Scan for the cell matching the given text and deliver its [x, y] coordinate at center. 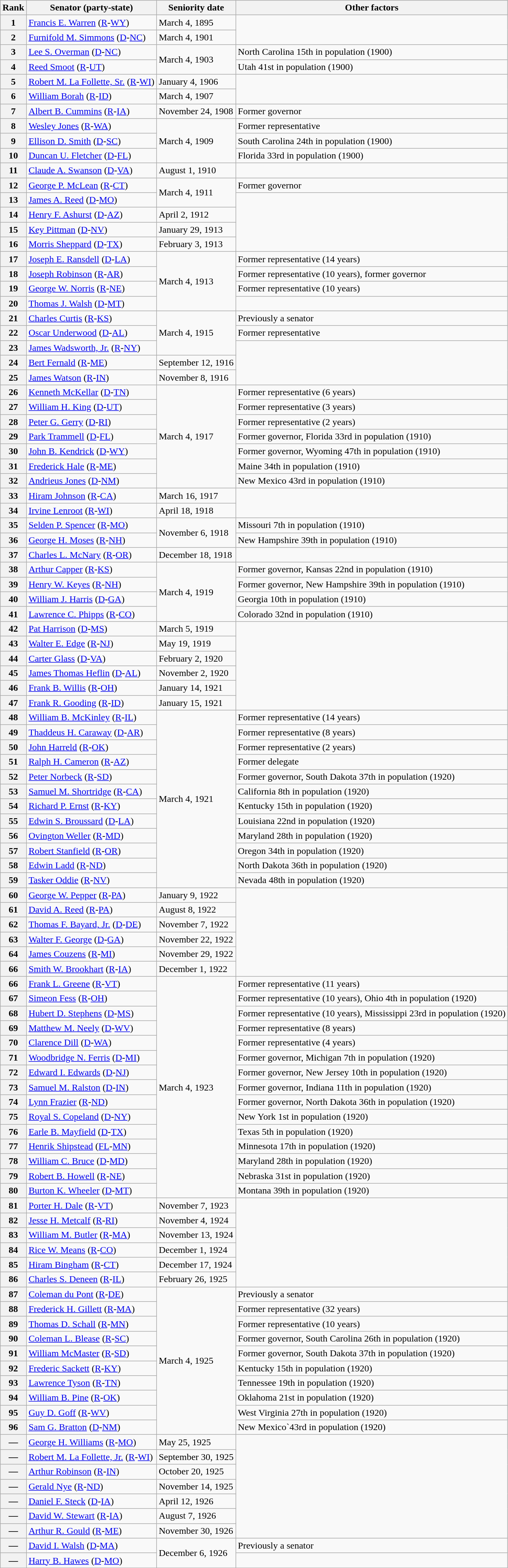
Furnifold M. Simmons (D-NC) [92, 37]
Colorado 32nd in population (1910) [372, 614]
20 [13, 303]
Claude A. Swanson (D-VA) [92, 170]
Duncan U. Fletcher (D-FL) [92, 155]
94 [13, 1398]
1 [13, 23]
Former governor, Kansas 22nd in population (1910) [372, 570]
7 [13, 111]
62 [13, 925]
Edwin Ladd (R-ND) [92, 865]
38 [13, 570]
December 18, 1918 [196, 555]
Peter Norbeck (R-SD) [92, 777]
Former governor, New Hampshire 39th in population (1910) [372, 584]
November 24, 1908 [196, 111]
Former representative (10 years), Mississippi 23rd in population (1920) [372, 1013]
November 22, 1922 [196, 939]
29 [13, 437]
March 4, 1921 [196, 799]
George H. Williams (R-MO) [92, 1442]
January 9, 1922 [196, 895]
George P. McLean (R-CT) [92, 185]
William Borah (R-ID) [92, 96]
Woodbridge N. Ferris (D-MI) [92, 1058]
Former representative (32 years) [372, 1309]
Gerald Nye (R-ND) [92, 1486]
78 [13, 1161]
West Virginia 27th in population (1920) [372, 1413]
Joseph E. Ransdell (D-LA) [92, 259]
6 [13, 96]
12 [13, 185]
William J. Harris (D-GA) [92, 599]
Thomas J. Walsh (D-MT) [92, 303]
68 [13, 1013]
Coleman du Pont (R-DE) [92, 1294]
Tasker Oddie (R-NV) [92, 880]
Texas 5th in population (1920) [372, 1132]
November 14, 1925 [196, 1486]
James Watson (R-IN) [92, 377]
81 [13, 1206]
76 [13, 1132]
James Wadsworth, Jr. (R-NY) [92, 348]
Key Pittman (D-NV) [92, 230]
Minnesota 17th in population (1920) [372, 1146]
Tennessee 19th in population (1920) [372, 1383]
13 [13, 200]
December 6, 1926 [196, 1553]
Former governor, New Jersey 10th in population (1920) [372, 1072]
Ovington Weller (R-MD) [92, 836]
Peter G. Gerry (D-RI) [92, 422]
Former governor, Indiana 11th in population (1920) [372, 1087]
21 [13, 318]
April 12, 1926 [196, 1501]
32 [13, 481]
Frederick Hale (R-ME) [92, 466]
September 30, 1925 [196, 1457]
March 4, 1909 [196, 141]
March 4, 1907 [196, 96]
Hubert D. Stephens (D-MS) [92, 1013]
New Mexico 43rd in population (1910) [372, 481]
December 17, 1924 [196, 1265]
Walter F. George (D-GA) [92, 939]
Charles L. McNary (R-OR) [92, 555]
82 [13, 1220]
69 [13, 1028]
54 [13, 806]
47 [13, 703]
April 18, 1918 [196, 510]
April 2, 1912 [196, 215]
89 [13, 1324]
36 [13, 540]
August 1, 1910 [196, 170]
William C. Bruce (D-MD) [92, 1161]
February 2, 1920 [196, 659]
Senator (party-state) [92, 8]
Florida 33rd in population (1900) [372, 155]
Thaddeus H. Caraway (D-AR) [92, 732]
Burton K. Wheeler (D-MT) [92, 1191]
Former representative (10 years), Ohio 4th in population (1920) [372, 998]
Royal S. Copeland (D-NY) [92, 1117]
Louisiana 22nd in population (1920) [372, 821]
November 7, 1922 [196, 925]
Former governor, Michigan 7th in population (1920) [372, 1058]
May 25, 1925 [196, 1442]
16 [13, 244]
November 8, 1916 [196, 377]
New York 1st in population (1920) [372, 1117]
79 [13, 1176]
Maine 34th in population (1910) [372, 466]
Reed Smoot (R-UT) [92, 67]
Former governor, North Dakota 36th in population (1920) [372, 1102]
28 [13, 422]
15 [13, 230]
Arthur Robinson (R-IN) [92, 1472]
Henrik Shipstead (FL-MN) [92, 1146]
November 4, 1924 [196, 1220]
Lynn Frazier (R-ND) [92, 1102]
March 4, 1925 [196, 1361]
10 [13, 155]
83 [13, 1235]
January 29, 1913 [196, 230]
Hiram Bingham (R-CT) [92, 1265]
March 4, 1923 [196, 1087]
January 15, 1921 [196, 703]
Robert M. La Follette, Jr. (R-WI) [92, 1457]
Selden P. Spencer (R-MO) [92, 525]
November 2, 1920 [196, 673]
March 4, 1919 [196, 592]
Irvine Lenroot (R-WI) [92, 510]
Wesley Jones (R-WA) [92, 126]
Henry W. Keyes (R-NH) [92, 584]
September 12, 1916 [196, 362]
30 [13, 451]
December 1, 1924 [196, 1250]
February 3, 1913 [196, 244]
11 [13, 170]
Ralph H. Cameron (R-AZ) [92, 762]
Carter Glass (D-VA) [92, 659]
25 [13, 377]
Samuel M. Ralston (D-IN) [92, 1087]
90 [13, 1338]
Clarence Dill (D-WA) [92, 1043]
19 [13, 289]
California 8th in population (1920) [372, 791]
34 [13, 510]
Porter H. Dale (R-VT) [92, 1206]
November 6, 1918 [196, 533]
March 4, 1903 [196, 59]
February 26, 1925 [196, 1279]
South Carolina 24th in population (1900) [372, 141]
Lawrence C. Phipps (R-CO) [92, 614]
March 4, 1895 [196, 23]
North Carolina 15th in population (1900) [372, 52]
John B. Kendrick (D-WY) [92, 451]
Charles S. Deneen (R-IL) [92, 1279]
74 [13, 1102]
37 [13, 555]
May 19, 1919 [196, 643]
March 4, 1911 [196, 193]
71 [13, 1058]
Hiram Johnson (R-CA) [92, 496]
January 14, 1921 [196, 688]
56 [13, 836]
Robert M. La Follette, Sr. (R-WI) [92, 82]
Missouri 7th in population (1910) [372, 525]
November 29, 1922 [196, 954]
Andrieus Jones (D-NM) [92, 481]
31 [13, 466]
Former governor, Florida 33rd in population (1910) [372, 437]
Earle B. Mayfield (D-TX) [92, 1132]
48 [13, 718]
Sam G. Bratton (D-NM) [92, 1427]
Lee S. Overman (D-NC) [92, 52]
14 [13, 215]
Arthur Capper (R-KS) [92, 570]
Samuel M. Shortridge (R-CA) [92, 791]
Edwin S. Broussard (D-LA) [92, 821]
David A. Reed (R-PA) [92, 910]
David I. Walsh (D-MA) [92, 1545]
Oscar Underwood (D-AL) [92, 333]
40 [13, 599]
Seniority date [196, 8]
Former representative (3 years) [372, 407]
60 [13, 895]
Frank R. Gooding (R-ID) [92, 703]
4 [13, 67]
August 7, 1926 [196, 1516]
Daniel F. Steck (D-IA) [92, 1501]
70 [13, 1043]
David W. Stewart (R-IA) [92, 1516]
46 [13, 688]
44 [13, 659]
March 4, 1915 [196, 333]
73 [13, 1087]
Thomas F. Bayard, Jr. (D-DE) [92, 925]
Matthew M. Neely (D-WV) [92, 1028]
North Dakota 36th in population (1920) [372, 865]
Former representative (10 years), former governor [372, 274]
43 [13, 643]
52 [13, 777]
59 [13, 880]
Albert B. Cummins (R-IA) [92, 111]
Rank [13, 8]
Jesse H. Metcalf (R-RI) [92, 1220]
3 [13, 52]
84 [13, 1250]
95 [13, 1413]
Former governor, Wyoming 47th in population (1910) [372, 451]
January 4, 1906 [196, 82]
Georgia 10th in population (1910) [372, 599]
85 [13, 1265]
Frank L. Greene (R-VT) [92, 984]
42 [13, 629]
William B. Pine (R-OK) [92, 1398]
Montana 39th in population (1920) [372, 1191]
61 [13, 910]
75 [13, 1117]
Arthur R. Gould (R-ME) [92, 1531]
November 7, 1923 [196, 1206]
December 1, 1922 [196, 969]
James A. Reed (D-MO) [92, 200]
James Couzens (R-MI) [92, 954]
Coleman L. Blease (R-SC) [92, 1338]
Harry B. Hawes (D-MO) [92, 1560]
New Mexico`43rd in population (1920) [372, 1427]
Former representative (6 years) [372, 392]
49 [13, 732]
18 [13, 274]
William H. King (D-UT) [92, 407]
August 8, 1922 [196, 910]
Oregon 34th in population (1920) [372, 850]
Frank B. Willis (R-OH) [92, 688]
John Harreld (R-OK) [92, 747]
Bert Fernald (R-ME) [92, 362]
2 [13, 37]
64 [13, 954]
87 [13, 1294]
22 [13, 333]
November 30, 1926 [196, 1531]
57 [13, 850]
50 [13, 747]
Francis E. Warren (R-WY) [92, 23]
17 [13, 259]
72 [13, 1072]
Joseph Robinson (R-AR) [92, 274]
Former delegate [372, 762]
Smith W. Brookhart (R-IA) [92, 969]
Richard P. Ernst (R-KY) [92, 806]
63 [13, 939]
Robert Stanfield (R-OR) [92, 850]
91 [13, 1353]
Other factors [372, 8]
Kenneth McKellar (D-TN) [92, 392]
Former governor, South Carolina 26th in population (1920) [372, 1338]
Ellison D. Smith (D-SC) [92, 141]
Former representative (11 years) [372, 984]
Edward I. Edwards (D-NJ) [92, 1072]
October 20, 1925 [196, 1472]
George W. Pepper (R-PA) [92, 895]
Park Trammell (D-FL) [92, 437]
March 4, 1917 [196, 436]
Nebraska 31st in population (1920) [372, 1176]
George H. Moses (R-NH) [92, 540]
Guy D. Goff (R-WV) [92, 1413]
96 [13, 1427]
Lawrence Tyson (R-TN) [92, 1383]
Henry F. Ashurst (D-AZ) [92, 215]
Utah 41st in population (1900) [372, 67]
80 [13, 1191]
33 [13, 496]
86 [13, 1279]
New Hampshire 39th in population (1910) [372, 540]
27 [13, 407]
53 [13, 791]
Frederic Sackett (R-KY) [92, 1368]
March 4, 1901 [196, 37]
Robert B. Howell (R-NE) [92, 1176]
58 [13, 865]
Charles Curtis (R-KS) [92, 318]
Simeon Fess (R-OH) [92, 998]
51 [13, 762]
James Thomas Heflin (D-AL) [92, 673]
Pat Harrison (D-MS) [92, 629]
November 13, 1924 [196, 1235]
8 [13, 126]
26 [13, 392]
Former representative (4 years) [372, 1043]
92 [13, 1368]
Rice W. Means (R-CO) [92, 1250]
Walter E. Edge (R-NJ) [92, 643]
67 [13, 998]
March 16, 1917 [196, 496]
93 [13, 1383]
45 [13, 673]
9 [13, 141]
77 [13, 1146]
23 [13, 348]
55 [13, 821]
William M. Butler (R-MA) [92, 1235]
March 5, 1919 [196, 629]
5 [13, 82]
William McMaster (R-SD) [92, 1353]
Thomas D. Schall (R-MN) [92, 1324]
Oklahoma 21st in population (1920) [372, 1398]
Morris Sheppard (D-TX) [92, 244]
Nevada 48th in population (1920) [372, 880]
88 [13, 1309]
24 [13, 362]
41 [13, 614]
March 4, 1913 [196, 281]
William B. McKinley (R-IL) [92, 718]
39 [13, 584]
George W. Norris (R-NE) [92, 289]
35 [13, 525]
Frederick H. Gillett (R-MA) [92, 1309]
